For the text-containing cell, return its midpoint in (X, Y) coordinate format. 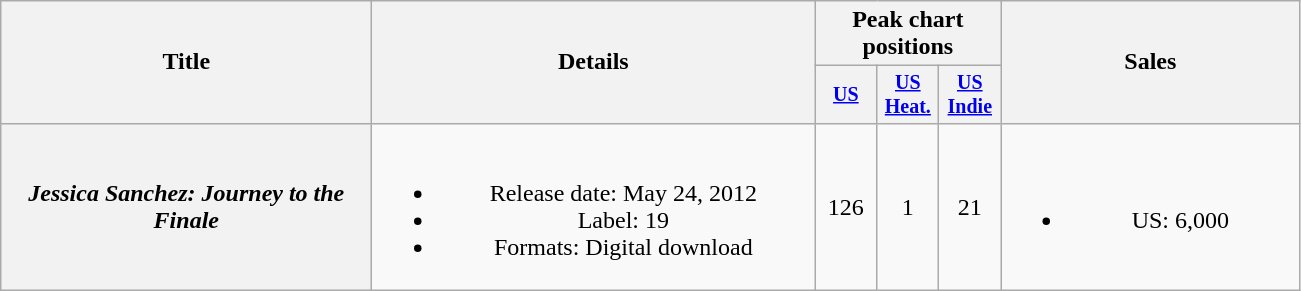
Details (594, 62)
US: 6,000 (1150, 206)
Release date: May 24, 2012Label: 19Formats: Digital download (594, 206)
USIndie (970, 94)
US (846, 94)
Peak chart positions (908, 34)
USHeat. (908, 94)
21 (970, 206)
1 (908, 206)
Sales (1150, 62)
Jessica Sanchez: Journey to the Finale (186, 206)
126 (846, 206)
Title (186, 62)
